Extract the (X, Y) coordinate from the center of the cell holding the provided text.  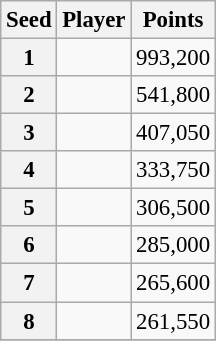
285,000 (174, 245)
3 (29, 133)
7 (29, 283)
541,800 (174, 95)
2 (29, 95)
6 (29, 245)
1 (29, 58)
261,550 (174, 321)
8 (29, 321)
265,600 (174, 283)
Seed (29, 20)
333,750 (174, 170)
306,500 (174, 208)
4 (29, 170)
Points (174, 20)
Player (94, 20)
407,050 (174, 133)
993,200 (174, 58)
5 (29, 208)
